Output the [X, Y] coordinate of the center of the cell containing the given text.  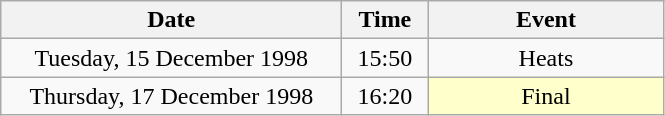
Date [172, 20]
16:20 [385, 96]
15:50 [385, 58]
Thursday, 17 December 1998 [172, 96]
Tuesday, 15 December 1998 [172, 58]
Time [385, 20]
Final [546, 96]
Heats [546, 58]
Event [546, 20]
